Capture the cell that displays the provided text and extract its [x, y] central coordinate. 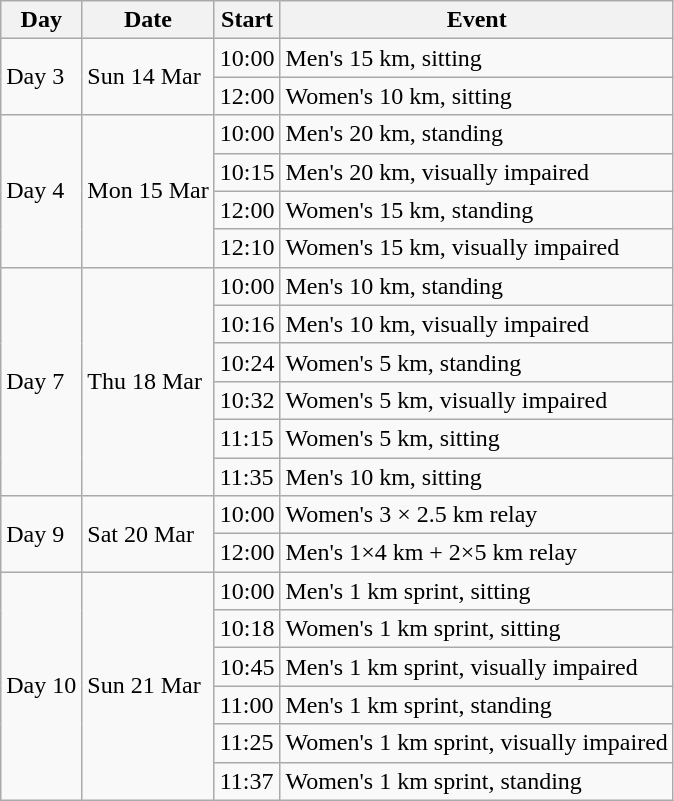
Women's 1 km sprint, standing [476, 781]
Mon 15 Mar [148, 191]
Men's 10 km, visually impaired [476, 324]
12:10 [247, 248]
Men's 10 km, sitting [476, 477]
Day [42, 20]
Day 7 [42, 381]
10:18 [247, 629]
Day 10 [42, 686]
Men's 1 km sprint, visually impaired [476, 667]
Day 3 [42, 77]
Women's 1 km sprint, visually impaired [476, 743]
Women's 1 km sprint, sitting [476, 629]
Men's 1 km sprint, sitting [476, 591]
Start [247, 20]
Women's 15 km, standing [476, 210]
Event [476, 20]
11:35 [247, 477]
10:15 [247, 172]
Men's 1×4 km + 2×5 km relay [476, 553]
Day 4 [42, 191]
10:24 [247, 362]
10:16 [247, 324]
Men's 10 km, standing [476, 286]
10:32 [247, 400]
Men's 20 km, standing [476, 134]
Women's 10 km, sitting [476, 96]
10:45 [247, 667]
Men's 1 km sprint, standing [476, 705]
Day 9 [42, 534]
Sat 20 Mar [148, 534]
11:15 [247, 438]
Women's 5 km, standing [476, 362]
Sun 21 Mar [148, 686]
Men's 15 km, sitting [476, 58]
Women's 3 × 2.5 km relay [476, 515]
11:25 [247, 743]
11:37 [247, 781]
Women's 5 km, sitting [476, 438]
Women's 5 km, visually impaired [476, 400]
Date [148, 20]
Women's 15 km, visually impaired [476, 248]
Thu 18 Mar [148, 381]
Sun 14 Mar [148, 77]
11:00 [247, 705]
Men's 20 km, visually impaired [476, 172]
